Determine the (x, y) coordinate at the center of the cell enclosing the given text.  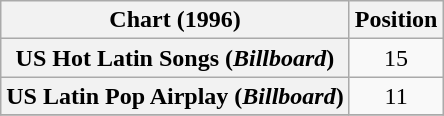
US Hot Latin Songs (Billboard) (175, 58)
US Latin Pop Airplay (Billboard) (175, 96)
Chart (1996) (175, 20)
15 (396, 58)
11 (396, 96)
Position (396, 20)
